Determine the (X, Y) coordinate at the center of the cell enclosing the given text.  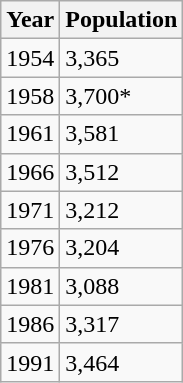
1976 (30, 248)
Population (122, 20)
1954 (30, 58)
1991 (30, 362)
3,204 (122, 248)
3,512 (122, 172)
3,365 (122, 58)
3,464 (122, 362)
3,700* (122, 96)
1981 (30, 286)
3,088 (122, 286)
1961 (30, 134)
3,212 (122, 210)
3,581 (122, 134)
1966 (30, 172)
1958 (30, 96)
1971 (30, 210)
Year (30, 20)
3,317 (122, 324)
1986 (30, 324)
